From the cell containing the given text, extract its center point as [x, y] coordinate. 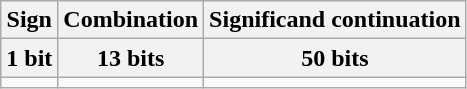
50 bits [335, 58]
Sign [30, 20]
Combination [131, 20]
1 bit [30, 58]
Significand continuation [335, 20]
13 bits [131, 58]
